Detect which cell encompasses the target text, then output its (x, y) center coordinate. 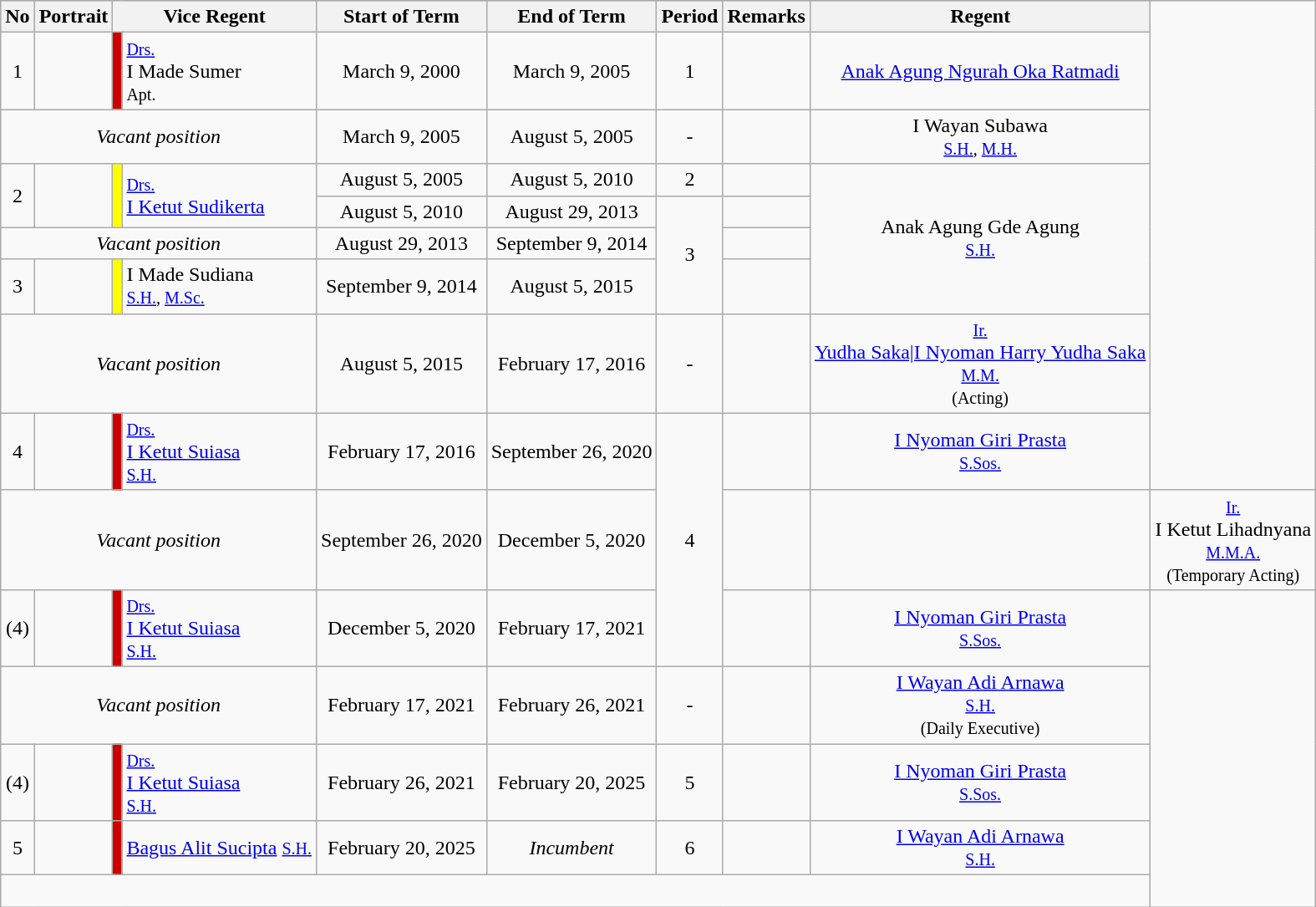
I Wayan Adi ArnawaS.H. (980, 848)
Portrait (74, 17)
End of Term (572, 17)
Ir.I Ketut LihadnyanaM.M.A.(Temporary Acting) (1233, 540)
Drs.I Ketut Sudikerta (219, 196)
I Wayan Adi ArnawaS.H.(Daily Executive) (980, 705)
Ir.Yudha Saka|I Nyoman Harry Yudha SakaM.M.(Acting) (980, 363)
Regent (980, 17)
Vice Regent (215, 17)
Start of Term (402, 17)
Anak Agung Gde AgungS.H. (980, 239)
I Wayan SubawaS.H., M.H. (980, 137)
March 9, 2000 (402, 71)
Drs.I Made SumerApt. (219, 71)
Period (690, 17)
6 (690, 848)
Bagus Alit Sucipta S.H. (219, 848)
No (18, 17)
Anak Agung Ngurah Oka Ratmadi (980, 71)
Remarks (766, 17)
Incumbent (572, 848)
I Made SudianaS.H., M.Sc. (219, 286)
